Find where the given text appears and provide that cell's center as (X, Y) coordinate. 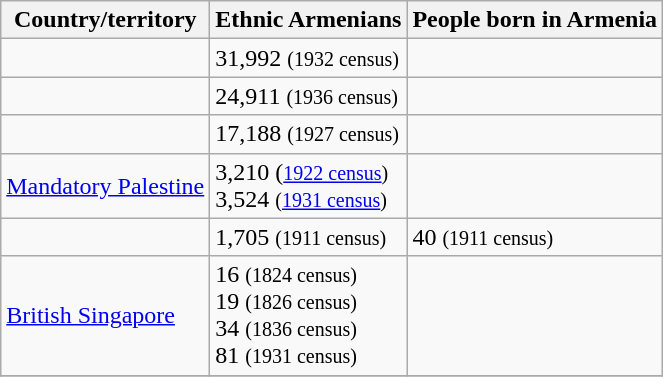
1,705 (1911 census) (308, 237)
Mandatory Palestine (106, 186)
16 (1824 census)19 (1826 census)34 (1836 census)81 (1931 census) (308, 316)
Ethnic Armenians (308, 20)
24,911 (1936 census) (308, 96)
40 (1911 census) (535, 237)
People born in Armenia (535, 20)
British Singapore (106, 316)
17,188 (1927 census) (308, 134)
Country/territory (106, 20)
31,992 (1932 census) (308, 58)
3,210 (1922 census)3,524 (1931 census) (308, 186)
